Determine the (X, Y) coordinate at the center of the cell enclosing the given text.  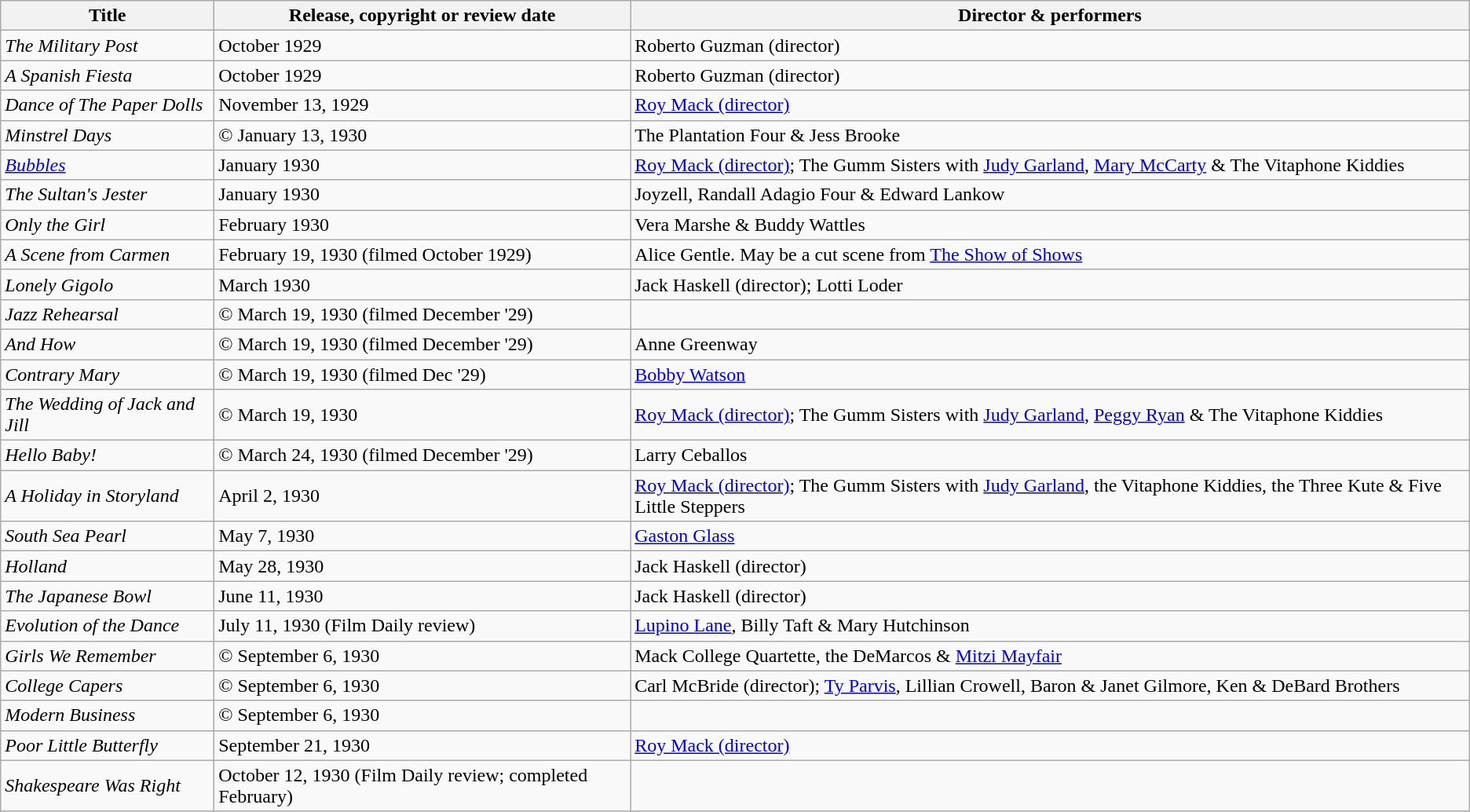
Jack Haskell (director); Lotti Loder (1051, 284)
Roy Mack (director); The Gumm Sisters with Judy Garland, Mary McCarty & The Vitaphone Kiddies (1051, 165)
October 12, 1930 (Film Daily review; completed February) (422, 785)
Alice Gentle. May be a cut scene from The Show of Shows (1051, 254)
May 7, 1930 (422, 536)
Evolution of the Dance (108, 626)
A Holiday in Storyland (108, 496)
Contrary Mary (108, 375)
Roy Mack (director); The Gumm Sisters with Judy Garland, Peggy Ryan & The Vitaphone Kiddies (1051, 415)
Poor Little Butterfly (108, 745)
© January 13, 1930 (422, 135)
And How (108, 344)
February 1930 (422, 225)
College Capers (108, 686)
Minstrel Days (108, 135)
A Scene from Carmen (108, 254)
Shakespeare Was Right (108, 785)
Larry Ceballos (1051, 455)
Title (108, 16)
Carl McBride (director); Ty Parvis, Lillian Crowell, Baron & Janet Gilmore, Ken & DeBard Brothers (1051, 686)
Lonely Gigolo (108, 284)
Bubbles (108, 165)
The Wedding of Jack and Jill (108, 415)
South Sea Pearl (108, 536)
Mack College Quartette, the DeMarcos & Mitzi Mayfair (1051, 656)
The Japanese Bowl (108, 596)
Holland (108, 566)
© March 19, 1930 (filmed Dec '29) (422, 375)
March 1930 (422, 284)
Vera Marshe & Buddy Wattles (1051, 225)
The Sultan's Jester (108, 195)
Roy Mack (director); The Gumm Sisters with Judy Garland, the Vitaphone Kiddies, the Three Kute & Five Little Steppers (1051, 496)
Dance of The Paper Dolls (108, 105)
© March 19, 1930 (422, 415)
May 28, 1930 (422, 566)
July 11, 1930 (Film Daily review) (422, 626)
November 13, 1929 (422, 105)
A Spanish Fiesta (108, 75)
April 2, 1930 (422, 496)
Modern Business (108, 715)
Gaston Glass (1051, 536)
Lupino Lane, Billy Taft & Mary Hutchinson (1051, 626)
Director & performers (1051, 16)
June 11, 1930 (422, 596)
Hello Baby! (108, 455)
Bobby Watson (1051, 375)
Girls We Remember (108, 656)
Release, copyright or review date (422, 16)
Anne Greenway (1051, 344)
© March 24, 1930 (filmed December '29) (422, 455)
The Plantation Four & Jess Brooke (1051, 135)
The Military Post (108, 46)
Joyzell, Randall Adagio Four & Edward Lankow (1051, 195)
Jazz Rehearsal (108, 314)
February 19, 1930 (filmed October 1929) (422, 254)
September 21, 1930 (422, 745)
Only the Girl (108, 225)
